Output the (X, Y) coordinate of the center of the cell containing the given text.  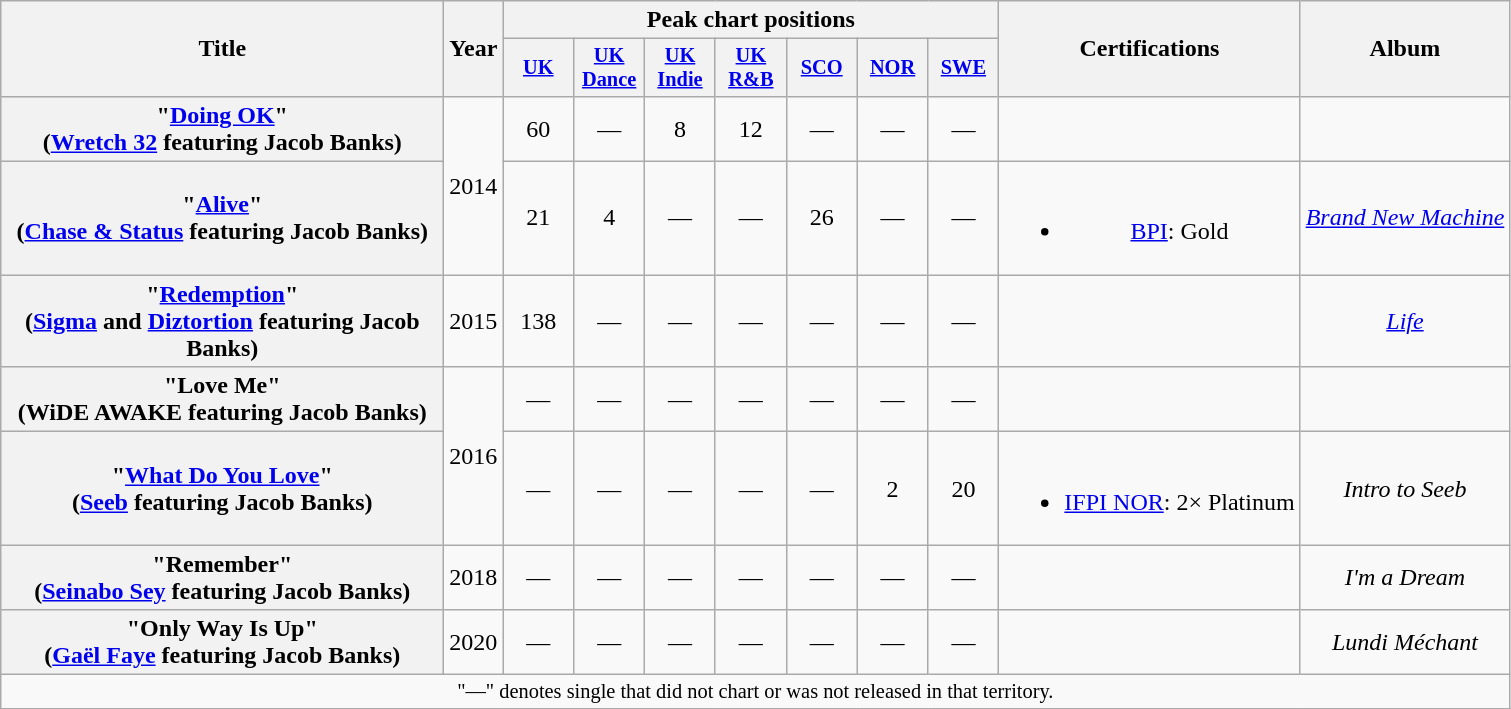
UK R&B (750, 68)
SWE (964, 68)
BPI: Gold (1150, 218)
SCO (822, 68)
UK Dance (610, 68)
"Alive"(Chase & Status featuring Jacob Banks) (222, 218)
21 (538, 218)
2015 (474, 321)
60 (538, 128)
2016 (474, 456)
Brand New Machine (1405, 218)
4 (610, 218)
Album (1405, 49)
Peak chart positions (751, 20)
26 (822, 218)
Title (222, 49)
IFPI NOR: 2× Platinum (1150, 488)
NOR (892, 68)
"Remember"(Seinabo Sey featuring Jacob Banks) (222, 578)
2014 (474, 185)
138 (538, 321)
"What Do You Love"(Seeb featuring Jacob Banks) (222, 488)
2 (892, 488)
"Redemption"(Sigma and Diztortion featuring Jacob Banks) (222, 321)
Lundi Méchant (1405, 642)
2020 (474, 642)
"Doing OK"(Wretch 32 featuring Jacob Banks) (222, 128)
"—" denotes single that did not chart or was not released in that territory. (756, 692)
Intro to Seeb (1405, 488)
8 (680, 128)
UK Indie (680, 68)
20 (964, 488)
12 (750, 128)
Certifications (1150, 49)
Year (474, 49)
"Love Me"(WiDE AWAKE featuring Jacob Banks) (222, 400)
UK (538, 68)
2018 (474, 578)
"Only Way Is Up"(Gaël Faye featuring Jacob Banks) (222, 642)
Life (1405, 321)
I'm a Dream (1405, 578)
